Capture the cell that displays the provided text and extract its [x, y] central coordinate. 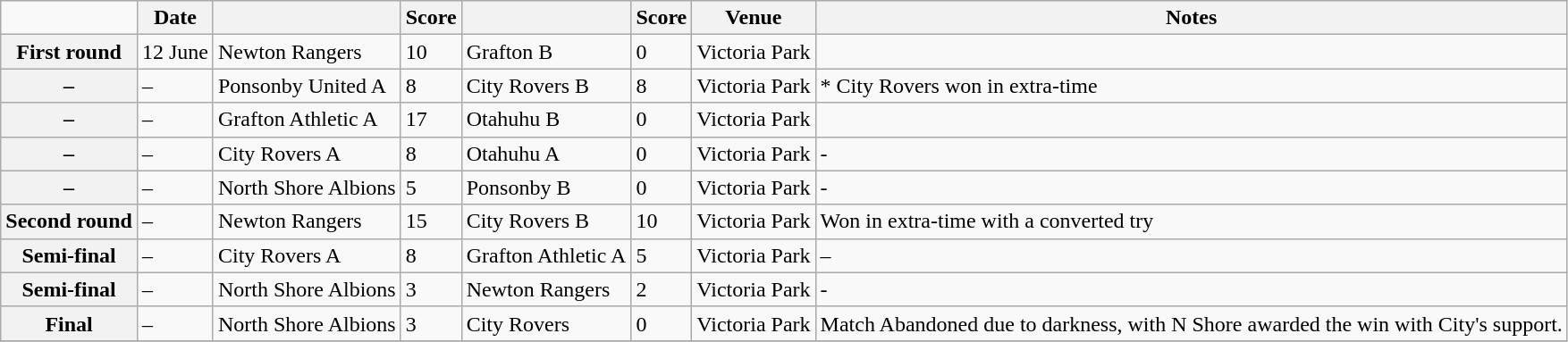
Grafton B [546, 52]
City Rovers [546, 323]
2 [662, 289]
First round [70, 52]
Date [175, 18]
15 [431, 221]
Final [70, 323]
* City Rovers won in extra-time [1191, 86]
Venue [754, 18]
Second round [70, 221]
Otahuhu B [546, 120]
Notes [1191, 18]
Ponsonby United A [307, 86]
Match Abandoned due to darkness, with N Shore awarded the win with City's support. [1191, 323]
Ponsonby B [546, 188]
17 [431, 120]
Otahuhu A [546, 154]
Won in extra-time with a converted try [1191, 221]
12 June [175, 52]
